Detect which cell encompasses the target text, then output its (X, Y) center coordinate. 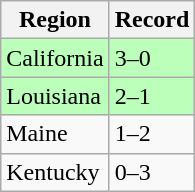
3–0 (152, 58)
2–1 (152, 96)
Louisiana (55, 96)
Kentucky (55, 172)
Maine (55, 134)
1–2 (152, 134)
0–3 (152, 172)
Region (55, 20)
Record (152, 20)
California (55, 58)
